For the text-containing cell, return its midpoint in [X, Y] coordinate format. 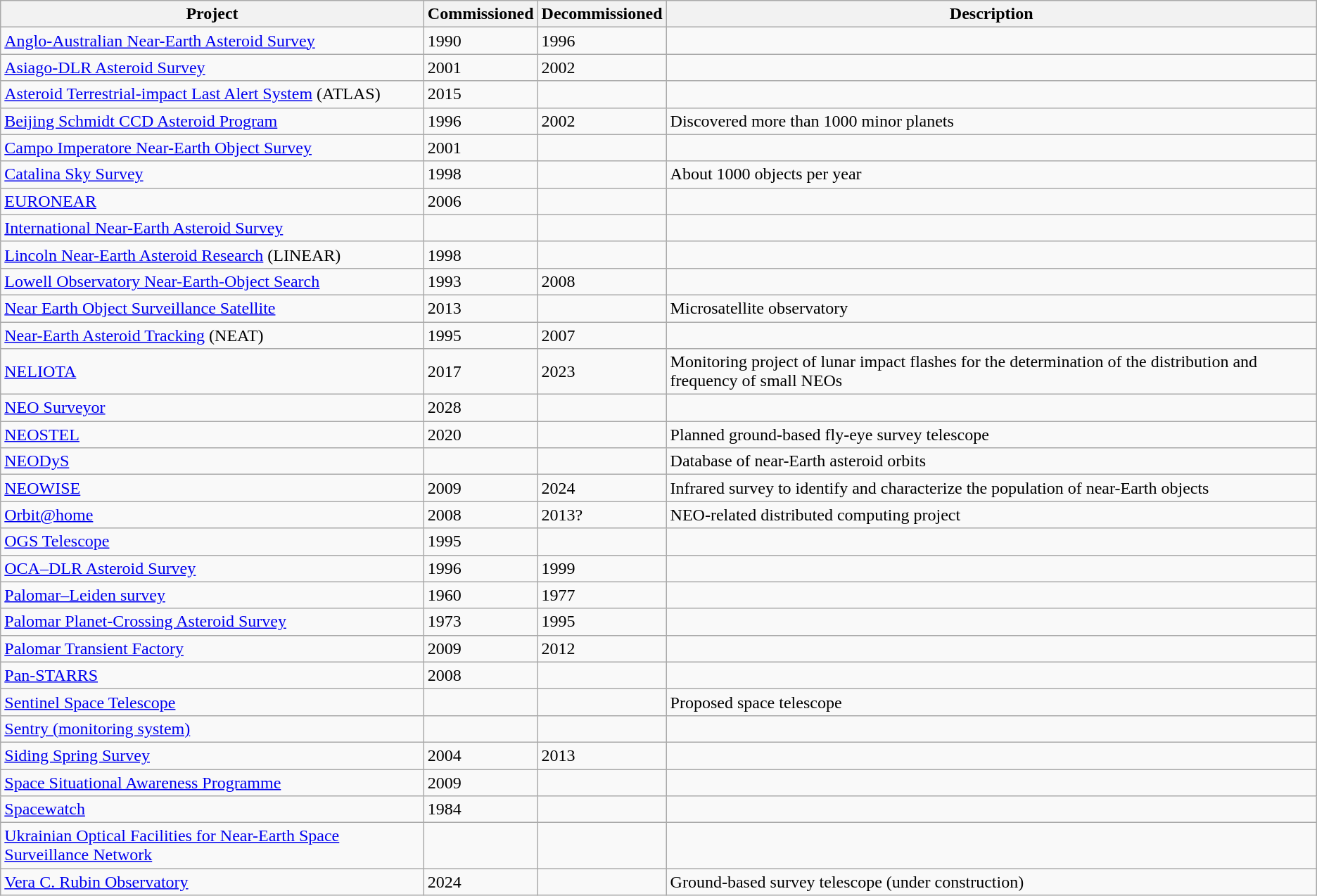
Lincoln Near-Earth Asteroid Research (LINEAR) [212, 255]
NEOWISE [212, 488]
Description [991, 14]
Catalina Sky Survey [212, 174]
Ground-based survey telescope (under construction) [991, 882]
2007 [602, 335]
Spacewatch [212, 809]
NEO Surveyor [212, 408]
2013? [602, 515]
Orbit@home [212, 515]
Campo Imperatore Near-Earth Object Survey [212, 148]
Asteroid Terrestrial-impact Last Alert System (ATLAS) [212, 94]
Monitoring project of lunar impact flashes for the determination of the distribution and frequency of small NEOs [991, 371]
International Near-Earth Asteroid Survey [212, 228]
2012 [602, 648]
2015 [481, 94]
Pan-STARRS [212, 675]
Planned ground-based fly-eye survey telescope [991, 435]
Sentinel Space Telescope [212, 702]
NEODyS [212, 461]
1999 [602, 568]
Database of near-Earth asteroid orbits [991, 461]
Microsatellite observatory [991, 308]
Discovered more than 1000 minor planets [991, 121]
2023 [602, 371]
NEOSTEL [212, 435]
1973 [481, 622]
Asiago-DLR Asteroid Survey [212, 68]
Space Situational Awareness Programme [212, 783]
Near-Earth Asteroid Tracking (NEAT) [212, 335]
Lowell Observatory Near-Earth-Object Search [212, 281]
Palomar Transient Factory [212, 648]
2020 [481, 435]
OGS Telescope [212, 542]
Ukrainian Optical Facilities for Near-Earth Space Surveillance Network [212, 845]
1984 [481, 809]
1960 [481, 595]
Commissioned [481, 14]
Anglo-Australian Near-Earth Asteroid Survey [212, 41]
Siding Spring Survey [212, 755]
Beijing Schmidt CCD Asteroid Program [212, 121]
NELIOTA [212, 371]
1990 [481, 41]
1993 [481, 281]
Infrared survey to identify and characterize the population of near-Earth objects [991, 488]
2017 [481, 371]
Palomar–Leiden survey [212, 595]
1977 [602, 595]
About 1000 objects per year [991, 174]
Project [212, 14]
Decommissioned [602, 14]
EURONEAR [212, 201]
Sentry (monitoring system) [212, 729]
OCA–DLR Asteroid Survey [212, 568]
Vera C. Rubin Observatory [212, 882]
Palomar Planet-Crossing Asteroid Survey [212, 622]
2006 [481, 201]
NEO-related distributed computing project [991, 515]
2004 [481, 755]
2028 [481, 408]
Near Earth Object Surveillance Satellite [212, 308]
Proposed space telescope [991, 702]
